Find where the given text appears and provide that cell's center as (X, Y) coordinate. 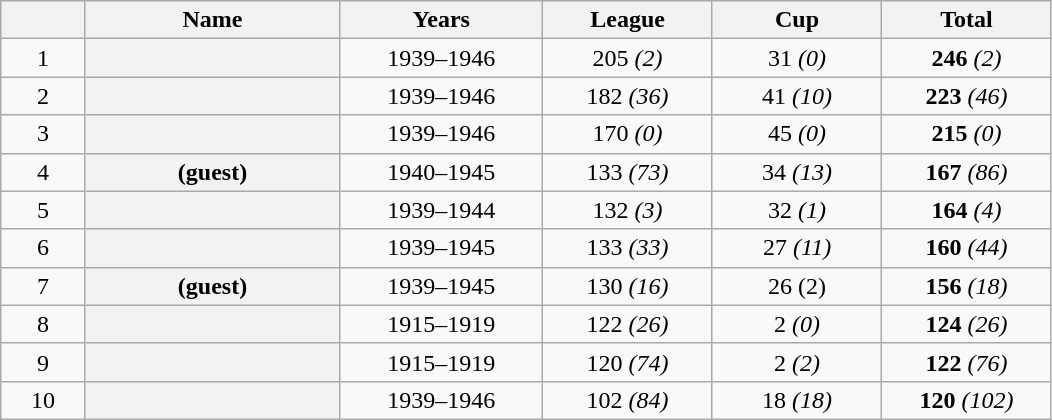
31 (0) (796, 58)
1 (44, 58)
120 (102) (966, 400)
133 (73) (628, 172)
120 (74) (628, 362)
5 (44, 210)
7 (44, 286)
8 (44, 324)
130 (16) (628, 286)
4 (44, 172)
160 (44) (966, 248)
18 (18) (796, 400)
2 (0) (796, 324)
34 (13) (796, 172)
102 (84) (628, 400)
41 (10) (796, 96)
205 (2) (628, 58)
6 (44, 248)
2 (2) (796, 362)
156 (18) (966, 286)
1939–1944 (442, 210)
122 (26) (628, 324)
10 (44, 400)
133 (33) (628, 248)
170 (0) (628, 134)
2 (44, 96)
Cup (796, 20)
164 (4) (966, 210)
215 (0) (966, 134)
124 (26) (966, 324)
27 (11) (796, 248)
246 (2) (966, 58)
3 (44, 134)
132 (3) (628, 210)
167 (86) (966, 172)
1940–1945 (442, 172)
League (628, 20)
26 (2) (796, 286)
182 (36) (628, 96)
9 (44, 362)
Name (212, 20)
Total (966, 20)
Years (442, 20)
45 (0) (796, 134)
122 (76) (966, 362)
32 (1) (796, 210)
223 (46) (966, 96)
